Return (x, y) of the center of cell containing provided text 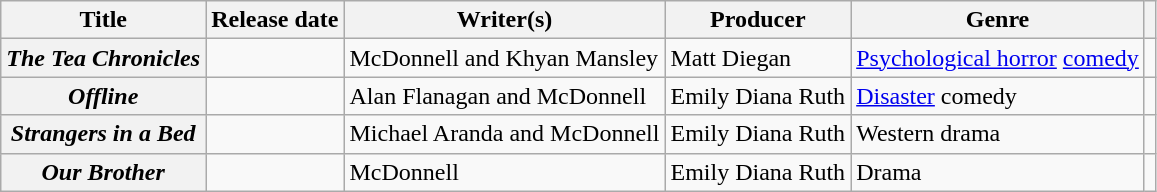
Genre (998, 20)
McDonnell (504, 172)
Producer (758, 20)
Matt Diegan (758, 58)
The Tea Chronicles (104, 58)
Alan Flanagan and McDonnell (504, 96)
Western drama (998, 134)
Release date (275, 20)
Our Brother (104, 172)
Disaster comedy (998, 96)
McDonnell and Khyan Mansley (504, 58)
Strangers in a Bed (104, 134)
Offline (104, 96)
Michael Aranda and McDonnell (504, 134)
Title (104, 20)
Drama (998, 172)
Writer(s) (504, 20)
Psychological horror comedy (998, 58)
